Provide the (X, Y) coordinate of the cell's center where the given text is located.  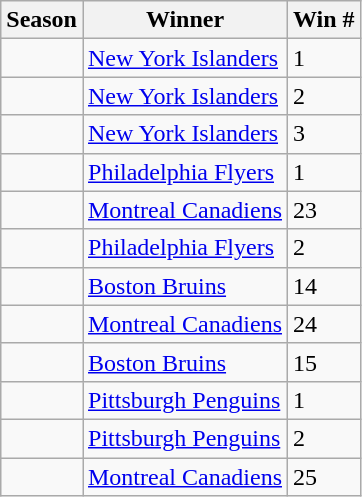
14 (324, 286)
24 (324, 324)
Winner (184, 20)
Season (42, 20)
23 (324, 210)
Win # (324, 20)
15 (324, 362)
3 (324, 134)
25 (324, 477)
